From the cell containing the given text, extract its center point as (X, Y) coordinate. 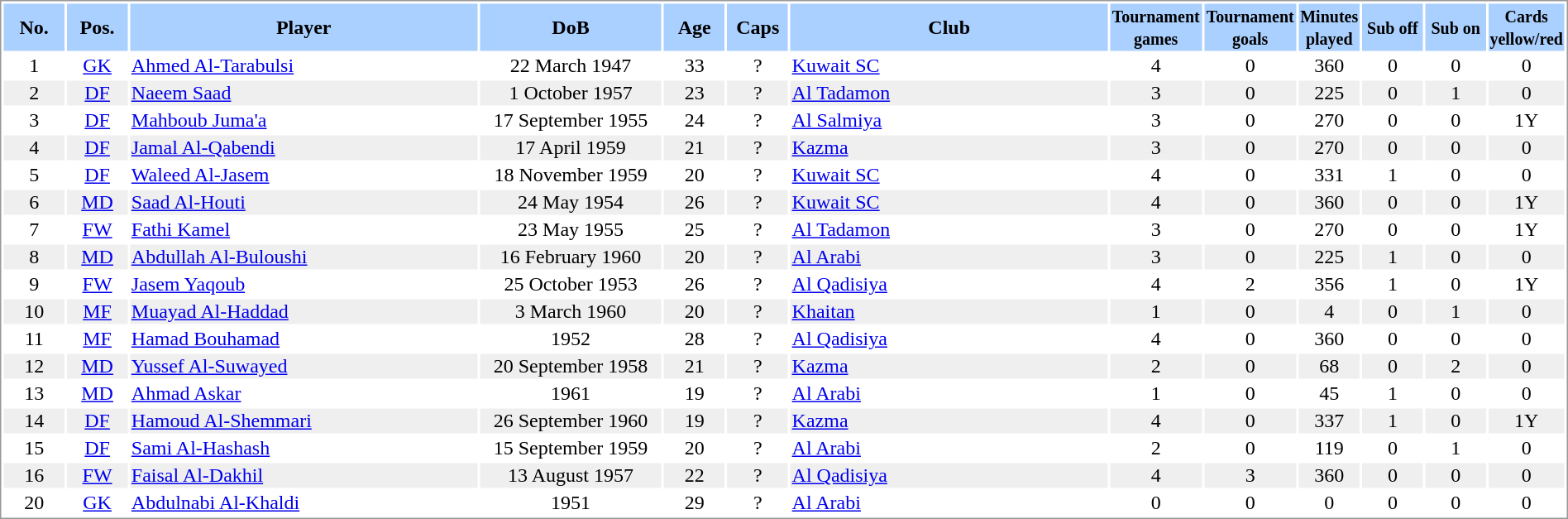
Faisal Al-Dakhil (304, 476)
Sami Al-Hashash (304, 448)
24 May 1954 (571, 203)
17 September 1955 (571, 120)
15 September 1959 (571, 448)
Jamal Al-Qabendi (304, 148)
1952 (571, 339)
337 (1329, 421)
9 (33, 284)
Club (949, 26)
Saad Al-Houti (304, 203)
331 (1329, 175)
Tournamentgoals (1250, 26)
Al Salmiya (949, 120)
11 (33, 339)
13 August 1957 (571, 476)
Sub on (1456, 26)
Jasem Yaqoub (304, 284)
23 May 1955 (571, 229)
26 September 1960 (571, 421)
119 (1329, 448)
Tournamentgames (1156, 26)
DoB (571, 26)
Age (695, 26)
29 (695, 502)
13 (33, 393)
Abdullah Al-Buloushi (304, 257)
25 October 1953 (571, 284)
1 October 1957 (571, 94)
7 (33, 229)
6 (33, 203)
Cardsyellow/red (1527, 26)
Player (304, 26)
356 (1329, 284)
5 (33, 175)
Fathi Kamel (304, 229)
22 (695, 476)
Ahmed Al-Tarabulsi (304, 65)
Sub off (1393, 26)
14 (33, 421)
68 (1329, 367)
Hamad Bouhamad (304, 339)
18 November 1959 (571, 175)
45 (1329, 393)
Khaitan (949, 312)
Caps (758, 26)
No. (33, 26)
Minutesplayed (1329, 26)
Muayad Al-Haddad (304, 312)
16 (33, 476)
Mahboub Juma'a (304, 120)
25 (695, 229)
33 (695, 65)
10 (33, 312)
Pos. (98, 26)
22 March 1947 (571, 65)
23 (695, 94)
16 February 1960 (571, 257)
Waleed Al-Jasem (304, 175)
3 March 1960 (571, 312)
1961 (571, 393)
8 (33, 257)
28 (695, 339)
Naeem Saad (304, 94)
20 September 1958 (571, 367)
Abdulnabi Al-Khaldi (304, 502)
Ahmad Askar (304, 393)
15 (33, 448)
17 April 1959 (571, 148)
Hamoud Al-Shemmari (304, 421)
Yussef Al-Suwayed (304, 367)
12 (33, 367)
1951 (571, 502)
24 (695, 120)
